Capture the cell that displays the provided text and extract its (X, Y) central coordinate. 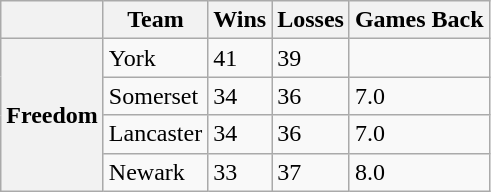
Newark (155, 172)
33 (240, 172)
Somerset (155, 96)
Team (155, 20)
37 (311, 172)
41 (240, 58)
8.0 (419, 172)
York (155, 58)
Freedom (52, 115)
Lancaster (155, 134)
Wins (240, 20)
39 (311, 58)
Losses (311, 20)
Games Back (419, 20)
